Extract the (X, Y) coordinate from the center of the cell holding the provided text.  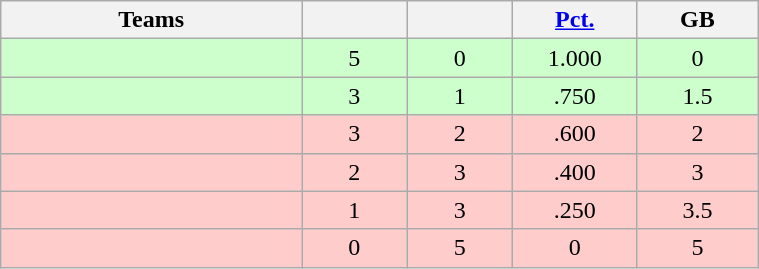
Pct. (574, 20)
3.5 (697, 210)
GB (697, 20)
1.5 (697, 96)
.750 (574, 96)
1.000 (574, 58)
.600 (574, 134)
.250 (574, 210)
Teams (152, 20)
.400 (574, 172)
